Pinpoint the cell where the given text exists, returning its (X, Y) midpoint coordinate. 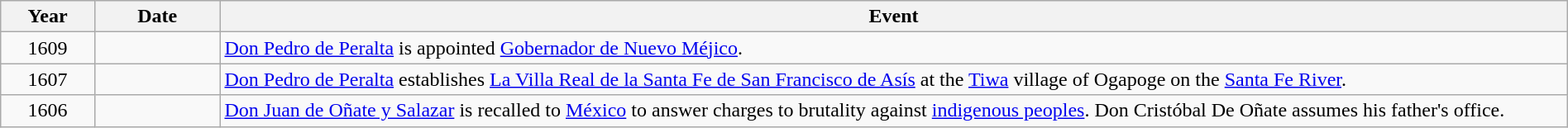
Year (48, 17)
Event (893, 17)
Don Pedro de Peralta is appointed Gobernador de Nuevo Méjico. (893, 48)
1607 (48, 79)
Date (157, 17)
1606 (48, 111)
1609 (48, 48)
Don Pedro de Peralta establishes La Villa Real de la Santa Fe de San Francisco de Asís at the Tiwa village of Ogapoge on the Santa Fe River. (893, 79)
